Return (X, Y) of the center of cell containing provided text 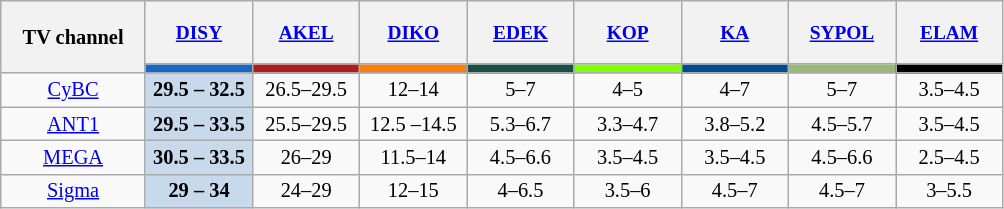
4–5 (628, 90)
AKEL (306, 32)
4.5–5.7 (842, 124)
12.5 –14.5 (414, 124)
30.5 – 33.5 (198, 157)
29.5 – 33.5 (198, 124)
29.5 – 32.5 (198, 90)
5.3–6.7 (520, 124)
11.5–14 (414, 157)
Sigma (74, 191)
12–15 (414, 191)
3.8–5.2 (734, 124)
29 – 34 (198, 191)
TV channel (74, 36)
ELAM (950, 32)
26.5–29.5 (306, 90)
4–6.5 (520, 191)
4–7 (734, 90)
MEGA (74, 157)
26–29 (306, 157)
DISY (198, 32)
3.5–6 (628, 191)
ANT1 (74, 124)
2.5–4.5 (950, 157)
12–14 (414, 90)
SYPOL (842, 32)
3–5.5 (950, 191)
25.5–29.5 (306, 124)
CyBC (74, 90)
KA (734, 32)
DIKO (414, 32)
KOP (628, 32)
24–29 (306, 191)
3.3–4.7 (628, 124)
EDEK (520, 32)
